Pinpoint the cell where the given text exists, returning its (x, y) midpoint coordinate. 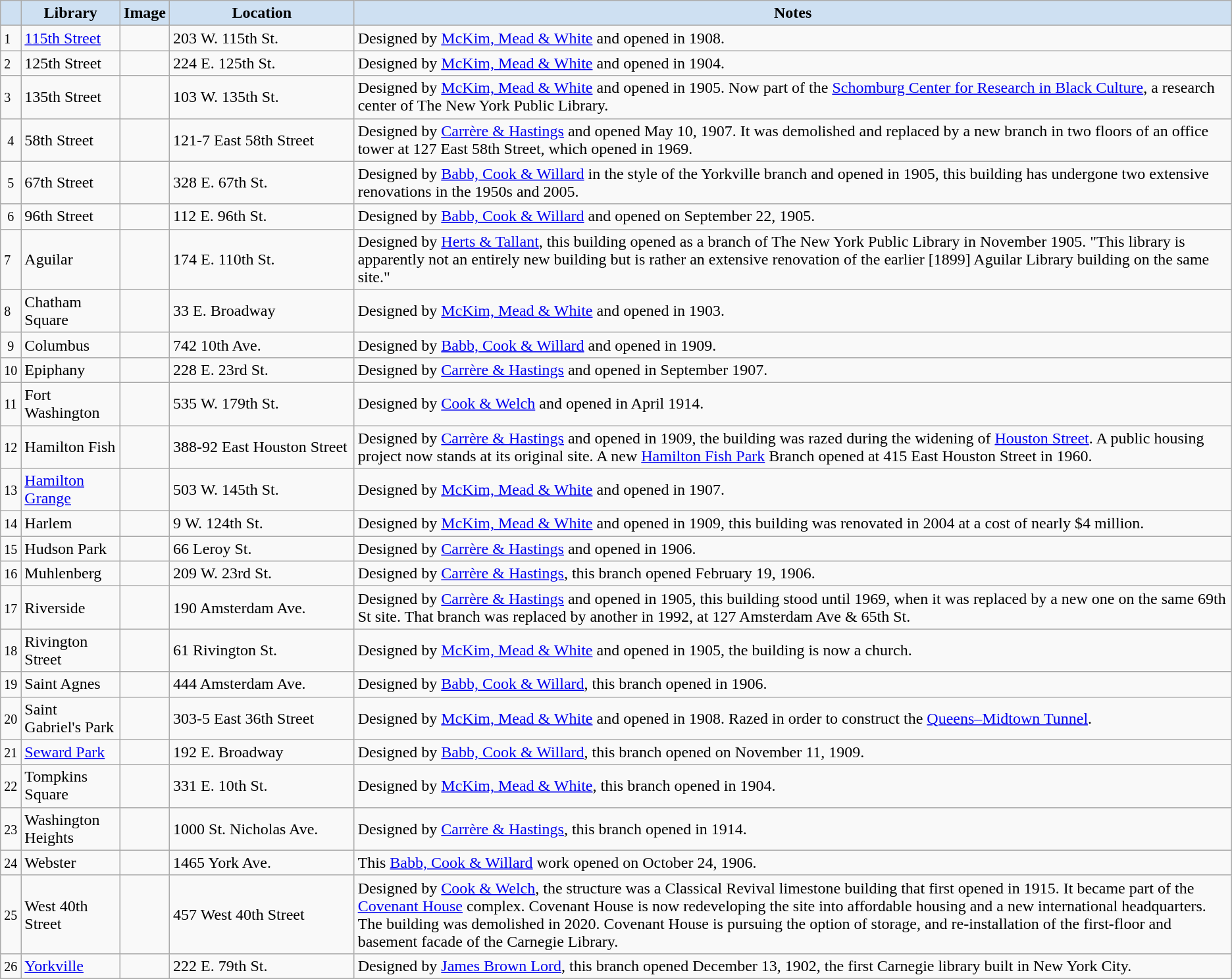
Designed by McKim, Mead & White, this branch opened in 1904. (792, 786)
174 E. 110th St. (262, 259)
Designed by McKim, Mead & White and opened in 1905, the building is now a church. (792, 650)
9 (11, 345)
Hudson Park (71, 549)
26 (11, 966)
6 (11, 216)
190 Amsterdam Ave. (262, 608)
13 (11, 489)
Webster (71, 863)
33 E. Broadway (262, 311)
Epiphany (71, 370)
18 (11, 650)
503 W. 145th St. (262, 489)
Designed by McKim, Mead & White and opened in 1907. (792, 489)
Hamilton Fish (71, 446)
20 (11, 718)
Designed by Carrère & Hastings, this branch opened February 19, 1906. (792, 574)
1 (11, 38)
9 W. 124th St. (262, 524)
Designed by Carrère & Hastings and opened in 1906. (792, 549)
Location (262, 13)
112 E. 96th St. (262, 216)
7 (11, 259)
21 (11, 752)
Saint Gabriel's Park (71, 718)
14 (11, 524)
Tompkins Square (71, 786)
125th Street (71, 63)
16 (11, 574)
135th Street (71, 97)
444 Amsterdam Ave. (262, 684)
8 (11, 311)
24 (11, 863)
11 (11, 404)
Columbus (71, 345)
Designed by Babb, Cook & Willard, this branch opened on November 11, 1909. (792, 752)
10 (11, 370)
115th Street (71, 38)
Designed by Babb, Cook & Willard and opened on September 22, 1905. (792, 216)
Designed by Carrère & Hastings, this branch opened in 1914. (792, 829)
67th Street (71, 183)
Hamilton Grange (71, 489)
Library (71, 13)
Saint Agnes (71, 684)
209 W. 23rd St. (262, 574)
58th Street (71, 139)
742 10th Ave. (262, 345)
457 West 40th Street (262, 915)
203 W. 115th St. (262, 38)
15 (11, 549)
2 (11, 63)
192 E. Broadway (262, 752)
23 (11, 829)
Washington Heights (71, 829)
61 Rivington St. (262, 650)
Designed by McKim, Mead & White and opened in 1904. (792, 63)
Designed by McKim, Mead & White and opened in 1908. Razed in order to construct the Queens–Midtown Tunnel. (792, 718)
222 E. 79th St. (262, 966)
Designed by James Brown Lord, this branch opened December 13, 1902, the first Carnegie library built in New York City. (792, 966)
1465 York Ave. (262, 863)
Designed by McKim, Mead & White and opened in 1909, this building was renovated in 2004 at a cost of nearly $4 million. (792, 524)
Designed by Cook & Welch and opened in April 1914. (792, 404)
Chatham Square (71, 311)
Muhlenberg (71, 574)
328 E. 67th St. (262, 183)
Riverside (71, 608)
Fort Washington (71, 404)
1000 St. Nicholas Ave. (262, 829)
228 E. 23rd St. (262, 370)
388-92 East Houston Street (262, 446)
Aguilar (71, 259)
Designed by Babb, Cook & Willard and opened in 1909. (792, 345)
Designed by Carrère & Hastings and opened in September 1907. (792, 370)
331 E. 10th St. (262, 786)
Notes (792, 13)
25 (11, 915)
96th Street (71, 216)
Designed by McKim, Mead & White and opened in 1903. (792, 311)
4 (11, 139)
103 W. 135th St. (262, 97)
121-7 East 58th Street (262, 139)
66 Leroy St. (262, 549)
12 (11, 446)
Rivington Street (71, 650)
3 (11, 97)
Designed by McKim, Mead & White and opened in 1908. (792, 38)
Harlem (71, 524)
303-5 East 36th Street (262, 718)
This Babb, Cook & Willard work opened on October 24, 1906. (792, 863)
5 (11, 183)
535 W. 179th St. (262, 404)
Designed by Babb, Cook & Willard, this branch opened in 1906. (792, 684)
Image (145, 13)
224 E. 125th St. (262, 63)
19 (11, 684)
West 40th Street (71, 915)
Seward Park (71, 752)
17 (11, 608)
22 (11, 786)
Yorkville (71, 966)
